Return the [x, y] coordinate for the center point of the cell that contains the specified text.  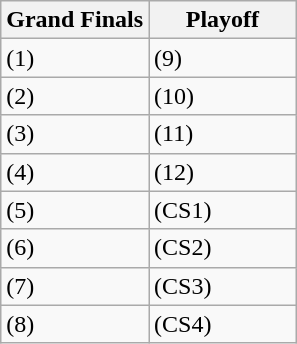
(6) [75, 248]
(7) [75, 286]
(2) [75, 96]
Playoff [223, 20]
(4) [75, 172]
Grand Finals [75, 20]
(CS3) [223, 286]
(10) [223, 96]
(9) [223, 58]
(12) [223, 172]
(CS1) [223, 210]
(CS2) [223, 248]
(8) [75, 324]
(11) [223, 134]
(CS4) [223, 324]
(5) [75, 210]
(3) [75, 134]
(1) [75, 58]
